Detect which cell encompasses the target text, then output its [X, Y] center coordinate. 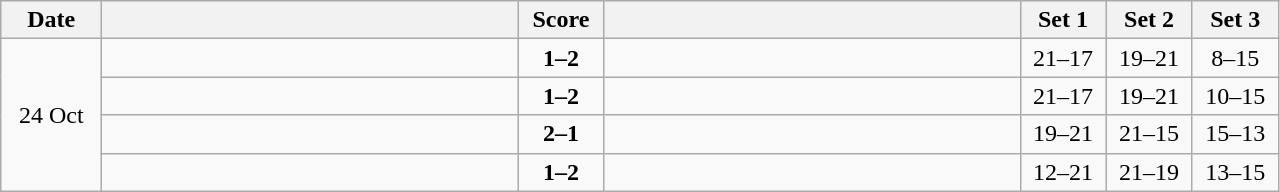
Set 1 [1063, 20]
12–21 [1063, 172]
2–1 [561, 134]
10–15 [1235, 96]
21–19 [1149, 172]
Set 3 [1235, 20]
Score [561, 20]
Set 2 [1149, 20]
21–15 [1149, 134]
Date [52, 20]
15–13 [1235, 134]
24 Oct [52, 115]
8–15 [1235, 58]
13–15 [1235, 172]
